Determine the [x, y] coordinate at the center of the cell enclosing the given text.  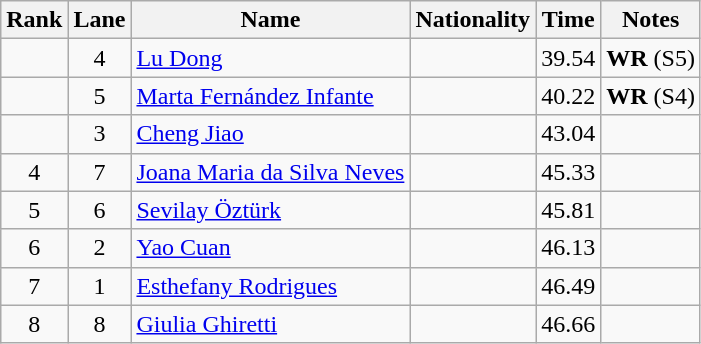
46.13 [568, 248]
39.54 [568, 58]
Joana Maria da Silva Neves [270, 172]
3 [100, 134]
40.22 [568, 96]
43.04 [568, 134]
1 [100, 286]
45.33 [568, 172]
Rank [34, 20]
WR (S5) [651, 58]
Lu Dong [270, 58]
46.49 [568, 286]
Nationality [473, 20]
Lane [100, 20]
Marta Fernández Infante [270, 96]
Name [270, 20]
Time [568, 20]
Cheng Jiao [270, 134]
2 [100, 248]
Esthefany Rodrigues [270, 286]
Yao Cuan [270, 248]
WR (S4) [651, 96]
Giulia Ghiretti [270, 324]
Notes [651, 20]
Sevilay Öztürk [270, 210]
45.81 [568, 210]
46.66 [568, 324]
